Detect which cell encompasses the target text, then output its (x, y) center coordinate. 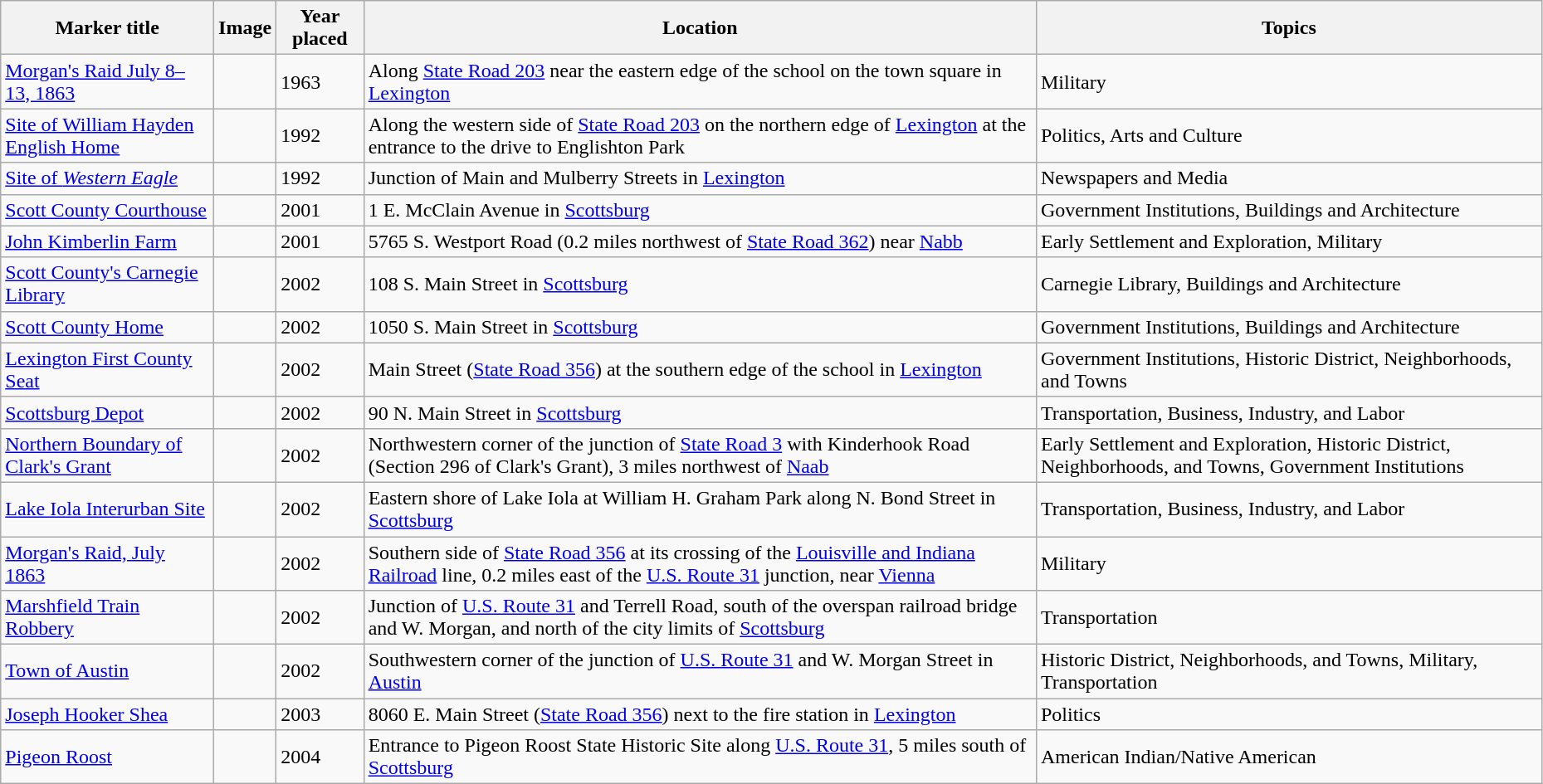
5765 S. Westport Road (0.2 miles northwest of State Road 362) near Nabb (700, 241)
Politics, Arts and Culture (1288, 136)
Historic District, Neighborhoods, and Towns, Military, Transportation (1288, 672)
1050 S. Main Street in Scottsburg (700, 327)
Eastern shore of Lake Iola at William H. Graham Park along N. Bond Street in Scottsburg (700, 509)
Transportation (1288, 617)
Site of William Hayden English Home (108, 136)
Morgan's Raid July 8–13, 1863 (108, 81)
American Indian/Native American (1288, 757)
Marshfield Train Robbery (108, 617)
Scott County's Carnegie Library (108, 284)
Early Settlement and Exploration, Military (1288, 241)
8060 E. Main Street (State Road 356) next to the fire station in Lexington (700, 714)
Image (246, 28)
Pigeon Roost (108, 757)
2004 (320, 757)
Early Settlement and Exploration, Historic District, Neighborhoods, and Towns, Government Institutions (1288, 455)
Location (700, 28)
John Kimberlin Farm (108, 241)
108 S. Main Street in Scottsburg (700, 284)
Southwestern corner of the junction of U.S. Route 31 and W. Morgan Street in Austin (700, 672)
Entrance to Pigeon Roost State Historic Site along U.S. Route 31, 5 miles south of Scottsburg (700, 757)
Scott County Home (108, 327)
Politics (1288, 714)
Site of Western Eagle (108, 178)
Main Street (State Road 356) at the southern edge of the school in Lexington (700, 370)
90 N. Main Street in Scottsburg (700, 412)
Topics (1288, 28)
Lexington First County Seat (108, 370)
Junction of U.S. Route 31 and Terrell Road, south of the overspan railroad bridge and W. Morgan, and north of the city limits of Scottsburg (700, 617)
Newspapers and Media (1288, 178)
2003 (320, 714)
Town of Austin (108, 672)
Lake Iola Interurban Site (108, 509)
Scottsburg Depot (108, 412)
Government Institutions, Historic District, Neighborhoods, and Towns (1288, 370)
Scott County Courthouse (108, 210)
1 E. McClain Avenue in Scottsburg (700, 210)
Year placed (320, 28)
Junction of Main and Mulberry Streets in Lexington (700, 178)
Joseph Hooker Shea (108, 714)
Northwestern corner of the junction of State Road 3 with Kinderhook Road (Section 296 of Clark's Grant), 3 miles northwest of Naab (700, 455)
Carnegie Library, Buildings and Architecture (1288, 284)
Morgan's Raid, July 1863 (108, 562)
Marker title (108, 28)
Along State Road 203 near the eastern edge of the school on the town square in Lexington (700, 81)
Northern Boundary of Clark's Grant (108, 455)
1963 (320, 81)
Along the western side of State Road 203 on the northern edge of Lexington at the entrance to the drive to Englishton Park (700, 136)
